Pinpoint the cell where the given text exists, returning its (x, y) midpoint coordinate. 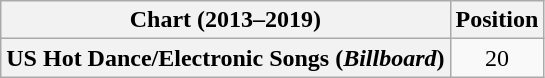
20 (497, 58)
US Hot Dance/Electronic Songs (Billboard) (226, 58)
Chart (2013–2019) (226, 20)
Position (497, 20)
